Detect which cell encompasses the target text, then output its [X, Y] center coordinate. 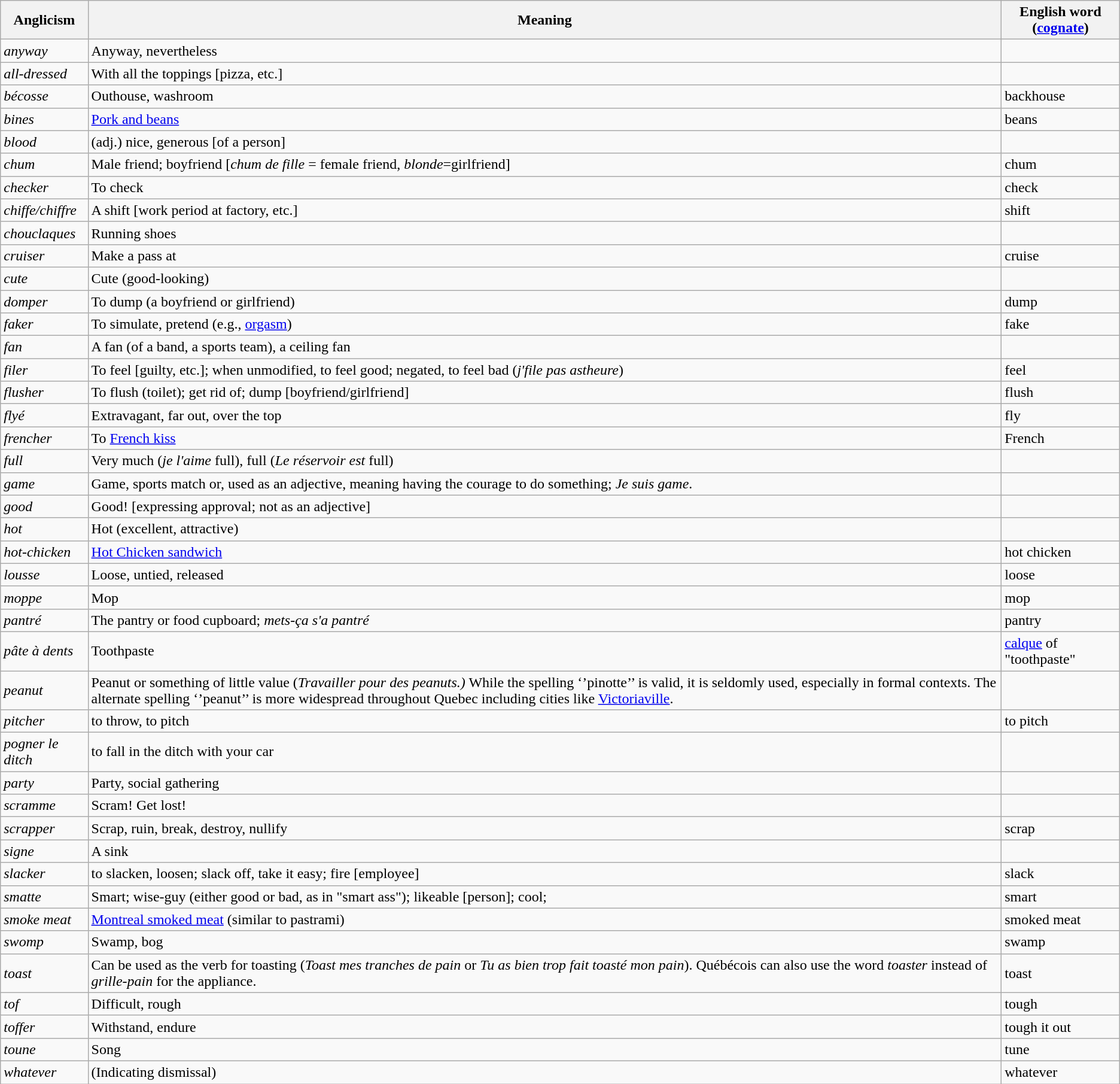
Mop [544, 597]
hot [44, 529]
to fall in the ditch with your car [544, 752]
calque of "toothpaste" [1061, 651]
cute [44, 278]
Cute (good-looking) [544, 278]
domper [44, 301]
pogner le ditch [44, 752]
bines [44, 119]
To French kiss [544, 438]
A shift [work period at factory, etc.] [544, 210]
beans [1061, 119]
backhouse [1061, 96]
To check [544, 187]
To flush (toilet); get rid of; dump [boyfriend/girlfriend] [544, 393]
moppe [44, 597]
(Indicating dismissal) [544, 1072]
slacker [44, 874]
Difficult, rough [544, 1004]
anyway [44, 51]
A fan (of a band, a sports team), a ceiling fan [544, 347]
game [44, 484]
A sink [544, 851]
dump [1061, 301]
Anyway, nevertheless [544, 51]
Extravagant, far out, over the top [544, 415]
fan [44, 347]
bécosse [44, 96]
tof [44, 1004]
to pitch [1061, 721]
smatte [44, 897]
party [44, 783]
hot-chicken [44, 552]
To feel [guilty, etc.]; when unmodified, to feel good; negated, to feel bad (j'file pas astheure) [544, 370]
(adj.) nice, generous [of a person] [544, 142]
Good! [expressing approval; not as an adjective] [544, 506]
Song [544, 1049]
pantré [44, 620]
good [44, 506]
all-dressed [44, 74]
fake [1061, 324]
pantry [1061, 620]
flusher [44, 393]
Game, sports match or, used as an adjective, meaning having the courage to do something; Je suis game. [544, 484]
smoke meat [44, 919]
loose [1061, 575]
faker [44, 324]
cruiser [44, 256]
Outhouse, washroom [544, 96]
signe [44, 851]
flush [1061, 393]
Hot Chicken sandwich [544, 552]
chouclaques [44, 233]
feel [1061, 370]
pitcher [44, 721]
Party, social gathering [544, 783]
Very much (je l'aime full), full (Le réservoir est full) [544, 461]
To dump (a boyfriend or girlfriend) [544, 301]
The pantry or food cupboard; mets-ça s'a pantré [544, 620]
checker [44, 187]
peanut [44, 690]
scramme [44, 806]
hot chicken [1061, 552]
Swamp, bog [544, 942]
Pork and beans [544, 119]
mop [1061, 597]
Scram! Get lost! [544, 806]
tune [1061, 1049]
Scrap, ruin, break, destroy, nullify [544, 828]
tough [1061, 1004]
shift [1061, 210]
To simulate, pretend (e.g., orgasm) [544, 324]
scrapper [44, 828]
Smart; wise-guy (either good or bad, as in "smart ass"); likeable [person]; cool; [544, 897]
check [1061, 187]
English word (cognate) [1061, 20]
Make a pass at [544, 256]
scrap [1061, 828]
Hot (excellent, attractive) [544, 529]
to slacken, loosen; slack off, take it easy; fire [employee] [544, 874]
chiffe/chiffre [44, 210]
Loose, untied, released [544, 575]
frencher [44, 438]
Male friend; boyfriend [chum de fille = female friend, blonde=girlfriend] [544, 165]
blood [44, 142]
smart [1061, 897]
pâte à dents [44, 651]
swomp [44, 942]
Toothpaste [544, 651]
cruise [1061, 256]
With all the toppings [pizza, etc.] [544, 74]
Withstand, endure [544, 1027]
to throw, to pitch [544, 721]
toune [44, 1049]
Meaning [544, 20]
Montreal smoked meat (similar to pastrami) [544, 919]
toffer [44, 1027]
French [1061, 438]
tough it out [1061, 1027]
slack [1061, 874]
Running shoes [544, 233]
flyé [44, 415]
swamp [1061, 942]
full [44, 461]
smoked meat [1061, 919]
Anglicism [44, 20]
lousse [44, 575]
fly [1061, 415]
filer [44, 370]
